Detect which cell encompasses the target text, then output its [X, Y] center coordinate. 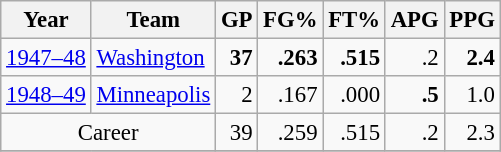
37 [237, 58]
Washington [153, 58]
39 [237, 133]
GP [237, 20]
.259 [290, 133]
Career [108, 133]
1948–49 [46, 95]
PPG [472, 20]
Year [46, 20]
FG% [290, 20]
.000 [354, 95]
2 [237, 95]
1947–48 [46, 58]
Minneapolis [153, 95]
2.4 [472, 58]
.263 [290, 58]
FT% [354, 20]
APG [414, 20]
1.0 [472, 95]
Team [153, 20]
.5 [414, 95]
2.3 [472, 133]
.167 [290, 95]
